Output the (X, Y) coordinate of the center of the cell containing the given text.  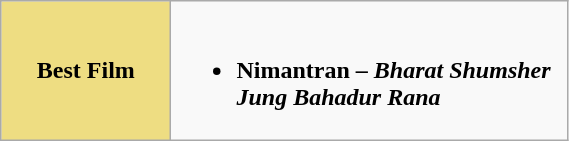
Nimantran – Bharat Shumsher Jung Bahadur Rana (370, 71)
Best Film (86, 71)
